From the cell containing the given text, extract its center point as (X, Y) coordinate. 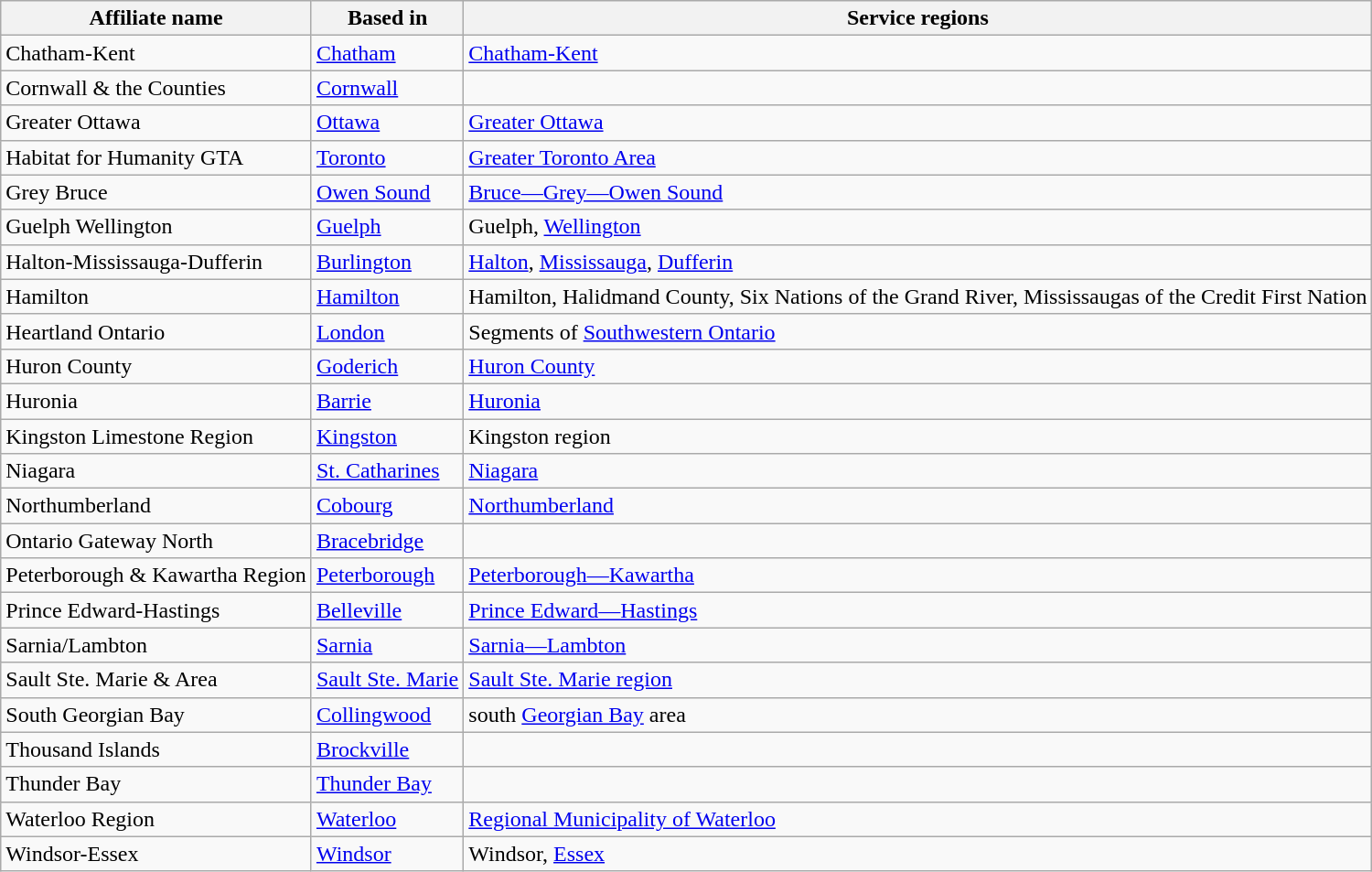
Toronto (387, 157)
Prince Edward-Hastings (156, 610)
Thousand Islands (156, 749)
Burlington (387, 262)
Peterborough—Kawartha (918, 576)
Chatham (387, 53)
Kingston region (918, 436)
Service regions (918, 18)
Windsor (387, 854)
Peterborough & Kawartha Region (156, 576)
Waterloo (387, 819)
Sarnia/Lambton (156, 645)
Based in (387, 18)
Heartland Ontario (156, 331)
Regional Municipality of Waterloo (918, 819)
Hamilton, Halidmand County, Six Nations of the Grand River, Mississaugas of the Credit First Nation (918, 296)
Cobourg (387, 506)
Sarnia (387, 645)
Peterborough (387, 576)
Kingston Limestone Region (156, 436)
Waterloo Region (156, 819)
Segments of Southwestern Ontario (918, 331)
Bruce—Grey—Owen Sound (918, 192)
Greater Toronto Area (918, 157)
Ontario Gateway North (156, 541)
Habitat for Humanity GTA (156, 157)
Halton, Mississauga, Dufferin (918, 262)
Sault Ste. Marie (387, 680)
Guelph (387, 227)
Guelph, Wellington (918, 227)
south Georgian Bay area (918, 715)
Kingston (387, 436)
Owen Sound (387, 192)
South Georgian Bay (156, 715)
London (387, 331)
Cornwall & the Counties (156, 88)
Barrie (387, 401)
Windsor, Essex (918, 854)
Cornwall (387, 88)
Sarnia—Lambton (918, 645)
Ottawa (387, 123)
Goderich (387, 366)
Windsor-Essex (156, 854)
Affiliate name (156, 18)
Prince Edward—Hastings (918, 610)
Belleville (387, 610)
Brockville (387, 749)
Sault Ste. Marie region (918, 680)
Bracebridge (387, 541)
St. Catharines (387, 471)
Collingwood (387, 715)
Halton-Mississauga-Dufferin (156, 262)
Guelph Wellington (156, 227)
Grey Bruce (156, 192)
Sault Ste. Marie & Area (156, 680)
